From the cell containing the given text, extract its center point as (X, Y) coordinate. 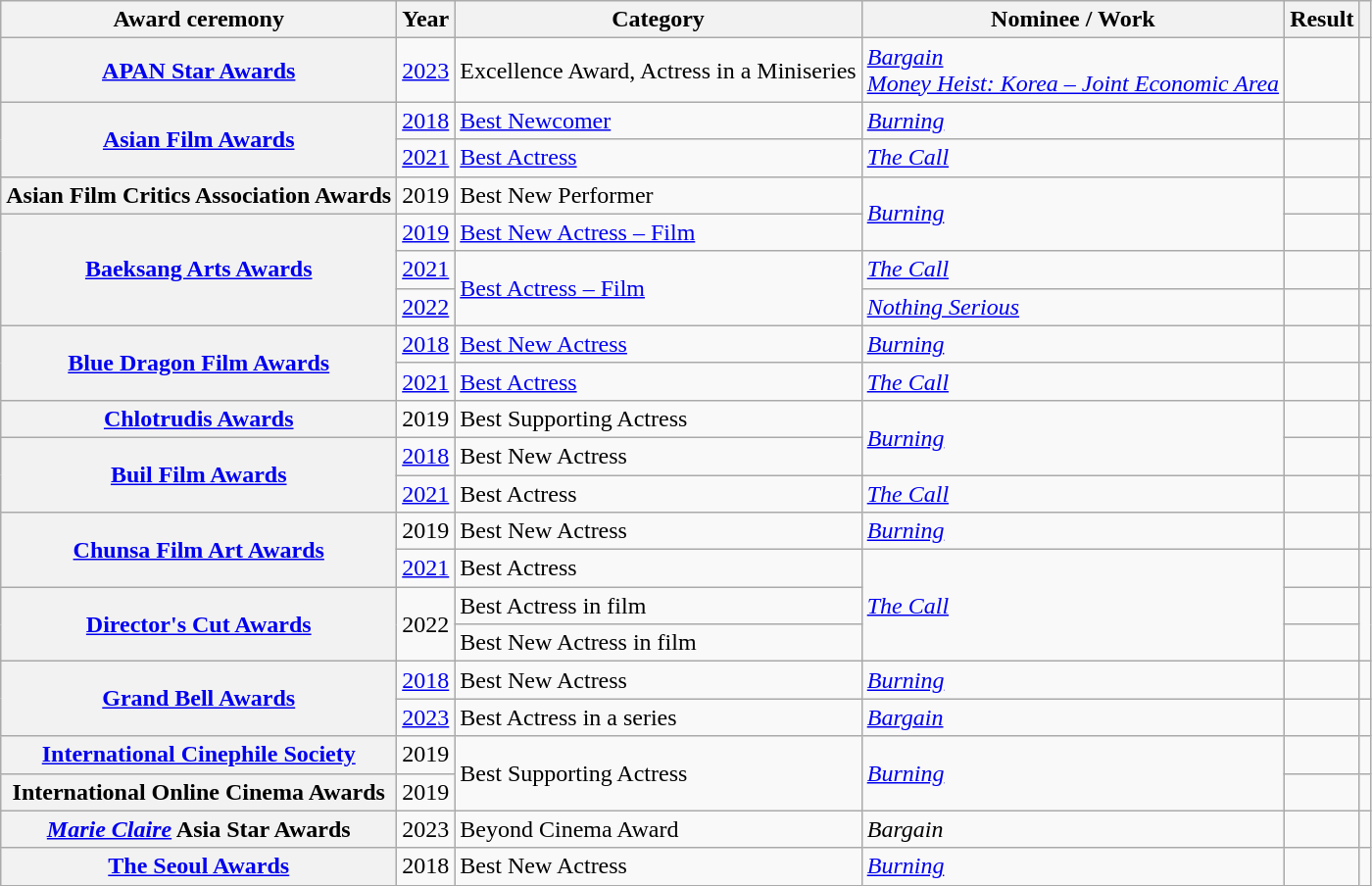
International Cinephile Society (199, 755)
Nothing Serious (1072, 307)
Award ceremony (199, 20)
Best Actress in film (659, 606)
Best Newcomer (659, 121)
Best Actress in a series (659, 717)
Bargain Money Heist: Korea – Joint Economic Area (1072, 71)
Result (1322, 20)
Best New Actress in film (659, 643)
Best Actress – Film (659, 288)
Blue Dragon Film Awards (199, 363)
Buil Film Awards (199, 474)
Year (425, 20)
Grand Bell Awards (199, 699)
Beyond Cinema Award (659, 829)
Director's Cut Awards (199, 624)
Nominee / Work (1072, 20)
Category (659, 20)
Chlotrudis Awards (199, 418)
International Online Cinema Awards (199, 792)
Asian Film Awards (199, 139)
APAN Star Awards (199, 71)
Best New Performer (659, 195)
Best New Actress – Film (659, 232)
Baeksang Arts Awards (199, 270)
Chunsa Film Art Awards (199, 550)
Excellence Award, Actress in a Miniseries (659, 71)
The Seoul Awards (199, 866)
Asian Film Critics Association Awards (199, 195)
Marie Claire Asia Star Awards (199, 829)
